Scan for the cell matching the given text and deliver its [x, y] coordinate at center. 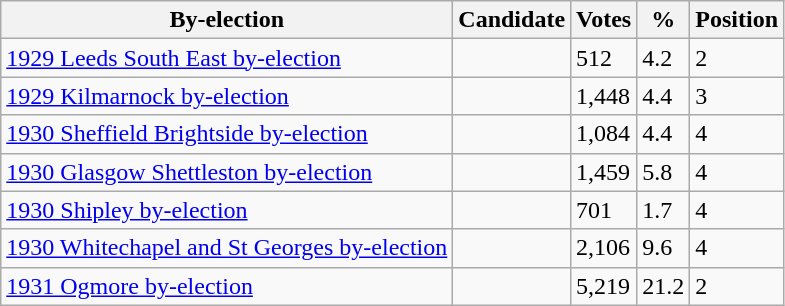
Votes [604, 20]
1,448 [604, 96]
% [664, 20]
5.8 [664, 172]
1930 Shipley by-election [227, 210]
1930 Sheffield Brightside by-election [227, 134]
3 [737, 96]
4.2 [664, 58]
5,219 [604, 286]
Position [737, 20]
9.6 [664, 248]
1,084 [604, 134]
2,106 [604, 248]
1929 Leeds South East by-election [227, 58]
1929 Kilmarnock by-election [227, 96]
1931 Ogmore by-election [227, 286]
By-election [227, 20]
21.2 [664, 286]
1930 Whitechapel and St Georges by-election [227, 248]
512 [604, 58]
1.7 [664, 210]
Candidate [512, 20]
1,459 [604, 172]
701 [604, 210]
1930 Glasgow Shettleston by-election [227, 172]
